Locate the cell with the specified text and output its [X, Y] center coordinate. 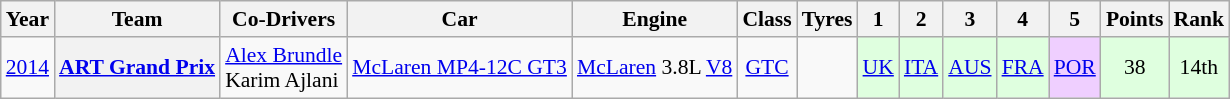
McLaren MP4-12C GT3 [460, 68]
2 [921, 19]
POR [1075, 68]
Points [1135, 19]
Year [28, 19]
Tyres [828, 19]
ART Grand Prix [137, 68]
Car [460, 19]
Team [137, 19]
ITA [921, 68]
38 [1135, 68]
14th [1200, 68]
1 [878, 19]
AUS [970, 68]
Class [766, 19]
3 [970, 19]
Alex Brundle Karim Ajlani [284, 68]
McLaren 3.8L V8 [654, 68]
FRA [1023, 68]
4 [1023, 19]
UK [878, 68]
Co-Drivers [284, 19]
Rank [1200, 19]
5 [1075, 19]
Engine [654, 19]
GTC [766, 68]
2014 [28, 68]
